From the cell containing the given text, extract its center point as [X, Y] coordinate. 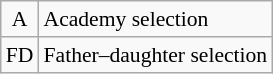
Father–daughter selection [155, 55]
A [20, 19]
FD [20, 55]
Academy selection [155, 19]
